Return the [x, y] coordinate for the center point of the cell that contains the specified text.  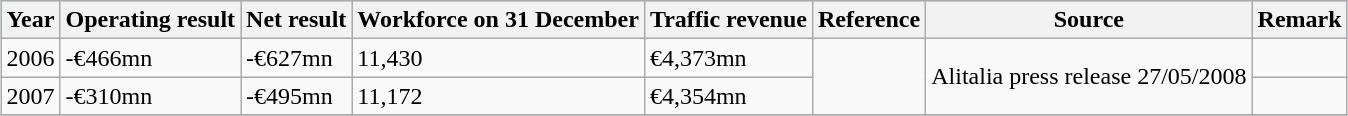
-€627mn [296, 58]
Net result [296, 20]
Remark [1300, 20]
-€310mn [150, 96]
Year [30, 20]
-€466mn [150, 58]
Workforce on 31 December [498, 20]
-€495mn [296, 96]
Traffic revenue [728, 20]
11,172 [498, 96]
2007 [30, 96]
€4,373mn [728, 58]
Reference [868, 20]
Alitalia press release 27/05/2008 [1089, 77]
11,430 [498, 58]
2006 [30, 58]
Operating result [150, 20]
€4,354mn [728, 96]
Source [1089, 20]
